Return (x, y) of the center of cell containing provided text 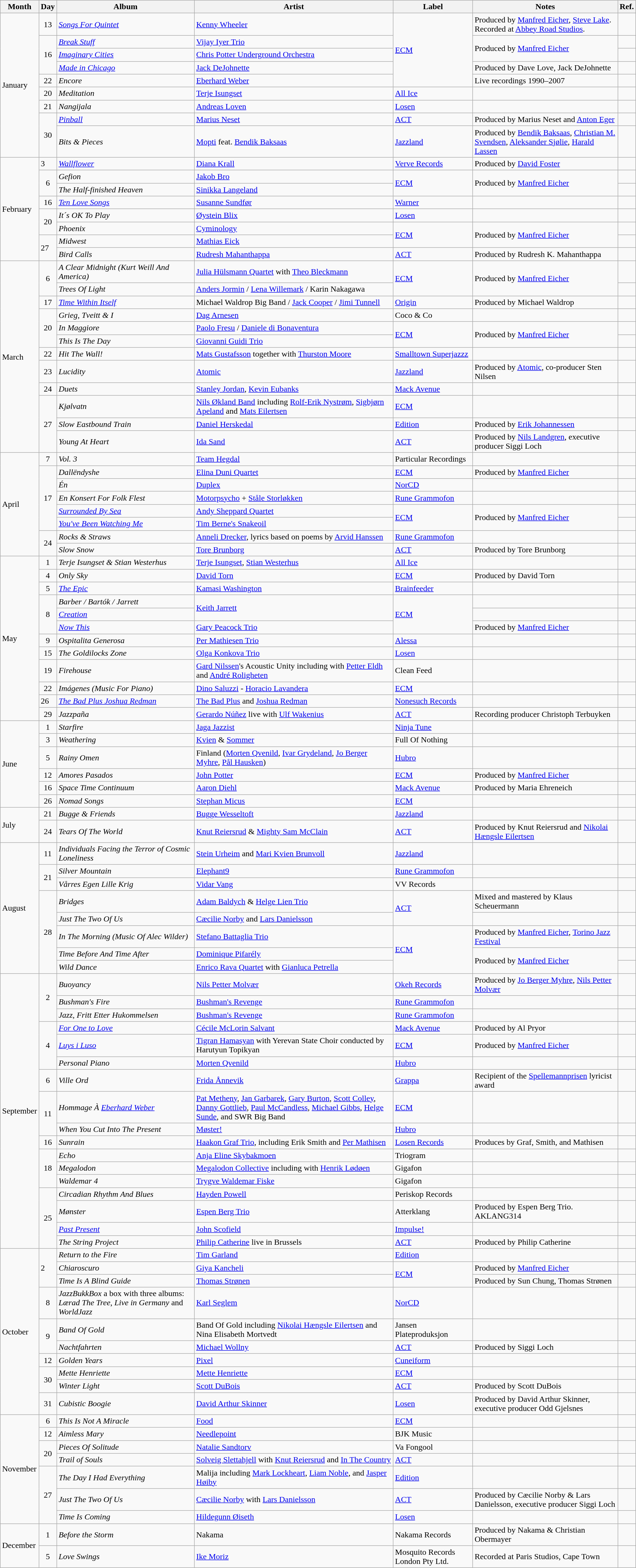
Eberhard Weber (294, 81)
13 (48, 24)
Impulse! (433, 1229)
Rainy Omen (126, 757)
November (20, 1469)
Stephan Micus (294, 801)
Pat Metheny, Jan Garbarek, Gary Burton, Scott Colley, Danny Gottlieb, Paul McCandless, Michael Gibbs, Helge Sunde, and SWR Big Band (294, 1107)
Slow Eastbound Train (126, 424)
Warner (433, 203)
Recording producer Christoph Terbuyken (545, 714)
Produces by Graf, Smith, and Mathisen (545, 1142)
Band Of Gold including Nikolai Hængsle Eilertsen and Nina Elisabeth Mortvedt (294, 1330)
Ten Love Songs (126, 203)
15 (48, 653)
Produced by Dave Love, Jack DeJohnette (545, 68)
Jazzpaña (126, 714)
Gary Peacock Trio (294, 627)
Made in Chicago (126, 68)
Smalltown Superjazzz (433, 354)
Philip Catherine live in Brussels (294, 1242)
Produced by Philip Catherine (545, 1242)
Stanley Jordan, Kevin Eubanks (294, 389)
Kjølvatn (126, 407)
Time Within Itself (126, 302)
Verve Records (433, 163)
Mats Gustafsson together with Thurston Moore (294, 354)
Before the Storm (126, 1534)
Produced by Jo Berger Myhre, Nils Petter Molvær (545, 984)
Dino Saluzzi - Horacio Lavandera (294, 688)
Love Swings (126, 1557)
Artist (294, 7)
Kvien & Sommer (294, 740)
28 (48, 932)
Vol. 3 (126, 459)
Susanne Sundfør (294, 203)
Brainfeeder (433, 588)
Produced by Sun Chung, Thomas Strønen (545, 1281)
Hildegunn Øiseth (294, 1517)
Jansen Plateproduksjon (433, 1330)
Meditation (126, 93)
Megalodon (126, 1168)
Produced by Atomic, co-producer Sten Nilsen (545, 371)
In The Morning (Music Of Alec Wilder) (126, 937)
Scott DuBois (294, 1386)
Øystein Blix (294, 216)
March (20, 357)
Vårres Egen Lille Krig (126, 884)
Aimless Mary (126, 1434)
23 (48, 371)
Tim Berne's Snakeoil (294, 524)
Past Present (126, 1229)
Bridges (126, 901)
Adam Baldych & Helge Lien Trio (294, 901)
The Epic (126, 588)
Va Fongool (433, 1447)
Produced by Bendik Baksaas, Christian M. Svendsen, Aleksander Sjølie, Harald Lassen (545, 141)
Mønster (126, 1211)
Atterklang (433, 1211)
Mopti feat. Bendik Baksaas (294, 141)
Produced by Manfred Eicher, Steve Lake. Recorded at Abbey Road Studios. (545, 24)
Produced by Rudresh K. Mahanthappa (545, 254)
Mosquito Records London Pty Ltd. (433, 1557)
Jakob Bro (294, 176)
Nomad Songs (126, 801)
Nils Petter Molvær (294, 984)
Trail of Souls (126, 1460)
Triogram (433, 1155)
Phoenix (126, 228)
Wild Dance (126, 967)
Andy Sheppard Quartet (294, 511)
19 (48, 671)
The Bad Plus and Joshua Redman (294, 701)
Diana Krall (294, 163)
Tears Of The World (126, 831)
Chris Potter Underground Orchestra (294, 55)
Cubistic Boogie (126, 1403)
Keith Jarrett (294, 608)
Ospitalita Generosa (126, 640)
Origin (433, 302)
18 (48, 1168)
Gerardo Núñez live with Ulf Wakenius (294, 714)
Clean Feed (433, 671)
October (20, 1332)
Cécile McLorin Salvant (294, 1028)
Produced by Al Pryor (545, 1028)
John Potter (294, 775)
Winter Light (126, 1386)
Anneli Drecker, lyrics based on poems by Arvid Hanssen (294, 537)
Hommage À Eberhard Weber (126, 1107)
Rocks & Straws (126, 537)
May (20, 638)
Grieg, Tveitt & I (126, 315)
The Half-finished Heaven (126, 189)
Bugge & Friends (126, 814)
Møster! (294, 1129)
Circadian Rhythm And Blues (126, 1194)
Mixed and mastered by Klaus Scheuermann (545, 901)
En Konsert For Folk Flest (126, 498)
31 (48, 1403)
Produced by Espen Berg Trio. AKLANG314 (545, 1211)
Frida Ånnevik (294, 1080)
July (20, 825)
Nakama (294, 1534)
Jazz, Fritt Etter Hukommelsen (126, 1015)
Dominique Pifarély (294, 954)
Paolo Fresu / Daniele di Bonaventura (294, 328)
Hit The Wall! (126, 354)
Kenny Wheeler (294, 24)
Recorded at Paris Studios, Cape Town (545, 1557)
Karl Seglem (294, 1303)
Golden Years (126, 1360)
David Arthur Skinner (294, 1403)
Cæcilie Norby with Lars Danielsson (294, 1500)
Produced by Maria Ehreneich (545, 788)
Pixel (294, 1360)
Luys i Luso (126, 1046)
Produced by Scott DuBois (545, 1386)
Full Of Nothing (433, 740)
BJK Music (433, 1434)
Barber / Bartók / Jarrett (126, 601)
Michael Wollny (294, 1347)
Rudresh Mahanthappa (294, 254)
Jaga Jazzist (294, 727)
Anders Jormin / Lena Willemark / Karin Nakagawa (294, 289)
Sunrain (126, 1142)
Trees Of Light (126, 289)
Gard Nilssen's Acoustic Unity including with Petter Eldh and André Roligheten (294, 671)
Morten Qvenild (294, 1063)
Produced by David Torn (545, 575)
Periskop Records (433, 1194)
Bird Calls (126, 254)
Natalie Sandtorv (294, 1447)
A Clear Midnight (Kurt Weill And America) (126, 272)
Food (294, 1421)
Produced by David Foster (545, 163)
Needlepoint (294, 1434)
In Maggiore (126, 328)
Coco & Co (433, 315)
Creation (126, 614)
Nonesuch Records (433, 701)
Weathering (126, 740)
Knut Reiersrud & Mighty Sam McClain (294, 831)
25 (48, 1218)
Losen Records (433, 1142)
Gefion (126, 176)
Buoyancy (126, 984)
Songs For Quintet (126, 24)
Sinikka Langeland (294, 189)
Now This (126, 627)
June (20, 764)
Ref. (626, 7)
Terje Isungset (294, 93)
Produced by Siggi Loch (545, 1347)
The Bad Plus Joshua Redman (126, 701)
Day (48, 7)
Starfire (126, 727)
David Torn (294, 575)
Vijay Iyer Trio (294, 42)
January (20, 85)
Particular Recordings (433, 459)
September (20, 1111)
Team Hegdal (294, 459)
Notes (545, 7)
Cuneiform (433, 1360)
Month (20, 7)
This Is Not A Miracle (126, 1421)
Enrico Rava Quartet with Gianluca Petrella (294, 967)
Elephant9 (294, 871)
Haakon Graf Trio, including Erik Smith and Per Mathisen (294, 1142)
Stein Urheim and Mari Kvien Brunvoll (294, 853)
When You Cut Into The Present (126, 1129)
JazzBukkBox a box with three albums: Lærad The Tree, Live in Germany and WorldJazz (126, 1303)
Space Time Continuum (126, 788)
Giovanni Guidi Trio (294, 341)
Imágenes (Music For Piano) (126, 688)
Marius Neset (294, 119)
Megalodon Collective including with Henrik Lødøen (294, 1168)
Bugge Wesseltoft (294, 814)
Alessa (433, 640)
Produced by Nakama & Christian Obermayer (545, 1534)
Surrounded By Sea (126, 511)
Cyminology (294, 228)
Duets (126, 389)
This Is The Day (126, 341)
Finland (Morten Qvenild, Ivar Grydeland, Jo Berger Myhre, Pål Hausken) (294, 757)
29 (48, 714)
It´s OK To Play (126, 216)
Return to the Fire (126, 1255)
April (20, 504)
Personal Piano (126, 1063)
Thomas Strønen (294, 1281)
Nangijala (126, 106)
Lucidity (126, 371)
Daniel Herskedal (294, 424)
Hayden Powell (294, 1194)
Pinball (126, 119)
Tore Brunborg (294, 550)
Bits & Pieces (126, 141)
Wallflower (126, 163)
Waldemar 4 (126, 1181)
Julia Hülsmann Quartet with Theo Bleckmann (294, 272)
Band Of Gold (126, 1330)
Malija including Mark Lockheart, Liam Noble, and Jasper Høiby (294, 1477)
February (20, 209)
Cæcilie Norby and Lars Danielsson (294, 919)
Produced by David Arthur Skinner, executive producer Odd Gjelsnes (545, 1403)
Produced by Cæcilie Norby & Lars Danielsson, executive producer Siggi Loch (545, 1500)
Live recordings 1990–2007 (545, 81)
Olga Konkova Trio (294, 653)
Only Sky (126, 575)
Encore (126, 81)
Pieces Of Solitude (126, 1447)
Nachtfahrten (126, 1347)
Aaron Diehl (294, 788)
Break Stuff (126, 42)
Slow Snow (126, 550)
7 (48, 459)
Amores Pasados (126, 775)
August (20, 908)
For One to Love (126, 1028)
Jack DeJohnette (294, 68)
Tim Garland (294, 1255)
Espen Berg Trio (294, 1211)
Produced by Tore Brunborg (545, 550)
Motorpsycho + Ståle Storløkken (294, 498)
Giya Kancheli (294, 1268)
Kamasi Washington (294, 588)
VV Records (433, 884)
Ninja Tune (433, 727)
Produced by Michael Waldrop (545, 302)
Nakama Records (433, 1534)
Per Mathiesen Trio (294, 640)
The Day I Had Everything (126, 1477)
Grappa (433, 1080)
Produced by Manfred Eicher, Torino Jazz Festival (545, 937)
Terje Isungset, Stian Westerhus (294, 563)
Nils Økland Band including Rolf-Erik Nystrøm, Sigbjørn Apeland and Mats Eilertsen (294, 407)
Album (126, 7)
Dag Arnesen (294, 315)
The Goldilocks Zone (126, 653)
Produced by Erik Johannessen (545, 424)
You've Been Watching Me (126, 524)
Ida Sand (294, 442)
Silver Mountain (126, 871)
Echo (126, 1155)
Duplex (294, 485)
Recipient of the Spellemannprisen lyricist award (545, 1080)
Trygve Waldemar Fiske (294, 1181)
Terje Isungset & Stian Westerhus (126, 563)
Time Is Coming (126, 1517)
Individuals Facing the Terror of Cosmic Loneliness (126, 853)
Produced by Marius Neset and Anton Eger (545, 119)
December (20, 1546)
Time Is A Blind Guide (126, 1281)
Stefano Battaglia Trio (294, 937)
John Scofield (294, 1229)
Time Before And Time After (126, 954)
Label (433, 7)
Vidar Vang (294, 884)
Ike Moriz (294, 1557)
Solveig Slettahjell with Knut Reiersrud and In The Country (294, 1460)
Dallëndyshe (126, 472)
Ville Ord (126, 1080)
Én (126, 485)
Mathias Eick (294, 241)
Michael Waldrop Big Band / Jack Cooper / Jimi Tunnell (294, 302)
Andreas Loven (294, 106)
Young At Heart (126, 442)
The String Project (126, 1242)
Imaginary Cities (126, 55)
Produced by Knut Reiersrud and Nikolai Hængsle Eilertsen (545, 831)
Bushman's Fire (126, 1002)
Tigran Hamasyan with Yerevan State Choir conducted by Harutyun Topikyan (294, 1046)
Firehouse (126, 671)
Okeh Records (433, 984)
Produced by Nils Landgren, executive producer Siggi Loch (545, 442)
Midwest (126, 241)
Elina Duni Quartet (294, 472)
Anja Eline Skybakmoen (294, 1155)
Chiaroscuro (126, 1268)
Atomic (294, 371)
